Pinpoint the cell where the given text exists, returning its [x, y] midpoint coordinate. 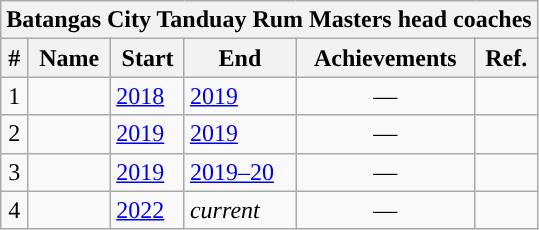
2019–20 [240, 172]
# [14, 58]
4 [14, 210]
Start [148, 58]
3 [14, 172]
Achievements [386, 58]
Ref. [506, 58]
2 [14, 134]
End [240, 58]
current [240, 210]
2018 [148, 96]
Name [70, 58]
2022 [148, 210]
Batangas City Tanduay Rum Masters head coaches [269, 20]
1 [14, 96]
